Locate the cell with the specified text and output its (x, y) center coordinate. 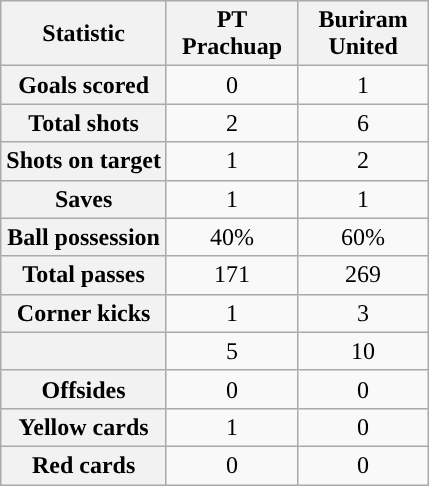
269 (364, 275)
Goals scored (84, 85)
Offsides (84, 389)
5 (232, 351)
Yellow cards (84, 427)
Buriram United (364, 34)
6 (364, 123)
40% (232, 237)
Corner kicks (84, 313)
Total shots (84, 123)
Statistic (84, 34)
171 (232, 275)
60% (364, 237)
Shots on target (84, 161)
Red cards (84, 465)
Saves (84, 199)
PT Prachuap (232, 34)
Total passes (84, 275)
10 (364, 351)
Ball possession (84, 237)
3 (364, 313)
